Detect which cell encompasses the target text, then output its [X, Y] center coordinate. 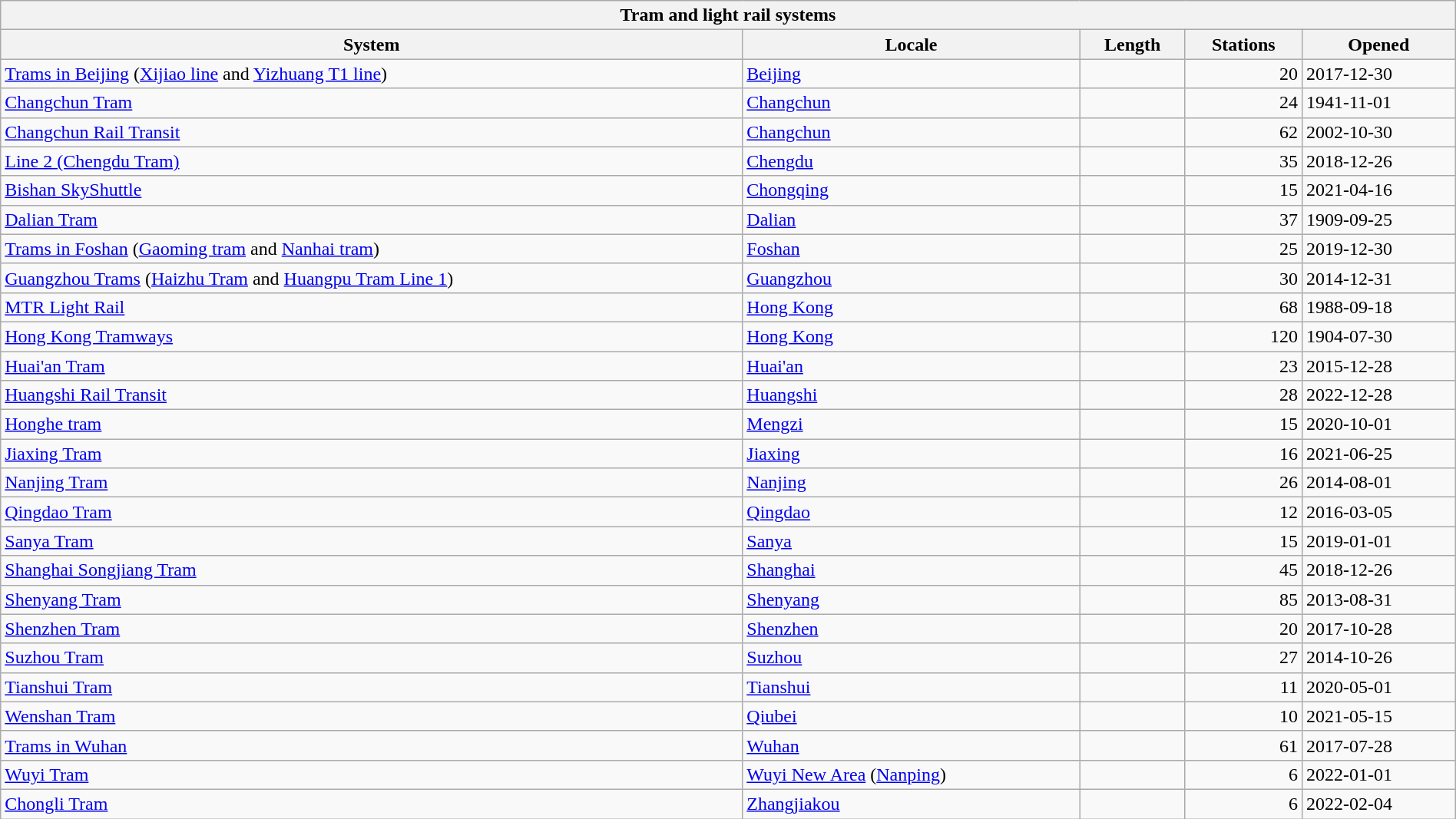
Trams in Wuhan [372, 745]
61 [1243, 745]
Shanghai [911, 570]
2021-05-15 [1378, 716]
26 [1243, 483]
System [372, 45]
Shanghai Songjiang Tram [372, 570]
Wuyi New Area (Nanping) [911, 774]
2017-07-28 [1378, 745]
Foshan [911, 249]
2020-05-01 [1378, 687]
2019-01-01 [1378, 541]
2014-12-31 [1378, 278]
Dalian Tram [372, 220]
Huai'an Tram [372, 366]
Nanjing Tram [372, 483]
Qiubei [911, 716]
Shenzhen [911, 629]
Changchun Tram [372, 103]
27 [1243, 658]
Jiaxing [911, 454]
2014-08-01 [1378, 483]
85 [1243, 599]
Huangshi Rail Transit [372, 395]
12 [1243, 512]
Wenshan Tram [372, 716]
MTR Light Rail [372, 307]
Locale [911, 45]
2021-04-16 [1378, 190]
Nanjing [911, 483]
2002-10-30 [1378, 132]
10 [1243, 716]
1904-07-30 [1378, 336]
25 [1243, 249]
2020-10-01 [1378, 424]
Dalian [911, 220]
Huangshi [911, 395]
28 [1243, 395]
Chongli Tram [372, 804]
Suzhou Tram [372, 658]
Opened [1378, 45]
2015-12-28 [1378, 366]
16 [1243, 454]
1988-09-18 [1378, 307]
Guangzhou Trams (Haizhu Tram and Huangpu Tram Line 1) [372, 278]
2019-12-30 [1378, 249]
45 [1243, 570]
23 [1243, 366]
Tram and light rail systems [728, 15]
Tianshui Tram [372, 687]
Sanya Tram [372, 541]
Tianshui [911, 687]
68 [1243, 307]
Shenzhen Tram [372, 629]
2013-08-31 [1378, 599]
Trams in Beijing (Xijiao line and Yizhuang T1 line) [372, 74]
2022-02-04 [1378, 804]
37 [1243, 220]
Hong Kong Tramways [372, 336]
Shenyang [911, 599]
2014-10-26 [1378, 658]
Line 2 (Chengdu Tram) [372, 161]
Chongqing [911, 190]
Huai'an [911, 366]
2017-12-30 [1378, 74]
Wuyi Tram [372, 774]
Honghe tram [372, 424]
2017-10-28 [1378, 629]
2022-01-01 [1378, 774]
120 [1243, 336]
11 [1243, 687]
2016-03-05 [1378, 512]
Trams in Foshan (Gaoming tram and Nanhai tram) [372, 249]
24 [1243, 103]
Suzhou [911, 658]
Sanya [911, 541]
Length [1132, 45]
Chengdu [911, 161]
Zhangjiakou [911, 804]
Stations [1243, 45]
62 [1243, 132]
Qingdao [911, 512]
Mengzi [911, 424]
Changchun Rail Transit [372, 132]
Jiaxing Tram [372, 454]
2022-12-28 [1378, 395]
Guangzhou [911, 278]
Qingdao Tram [372, 512]
Bishan SkyShuttle [372, 190]
1909-09-25 [1378, 220]
30 [1243, 278]
Wuhan [911, 745]
Shenyang Tram [372, 599]
35 [1243, 161]
1941-11-01 [1378, 103]
Beijing [911, 74]
2021-06-25 [1378, 454]
